From the cell containing the given text, extract its center point as (X, Y) coordinate. 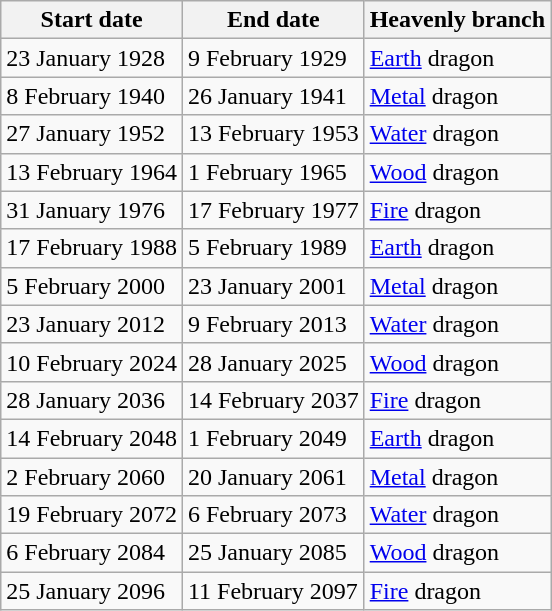
19 February 2072 (92, 515)
26 January 1941 (273, 96)
25 January 2085 (273, 553)
9 February 2013 (273, 324)
23 January 1928 (92, 58)
20 January 2061 (273, 477)
Heavenly branch (457, 20)
8 February 1940 (92, 96)
28 January 2036 (92, 400)
17 February 1988 (92, 248)
13 February 1953 (273, 134)
13 February 1964 (92, 172)
6 February 2084 (92, 553)
Start date (92, 20)
11 February 2097 (273, 591)
1 February 1965 (273, 172)
27 January 1952 (92, 134)
End date (273, 20)
23 January 2001 (273, 286)
14 February 2048 (92, 438)
14 February 2037 (273, 400)
5 February 1989 (273, 248)
28 January 2025 (273, 362)
10 February 2024 (92, 362)
25 January 2096 (92, 591)
5 February 2000 (92, 286)
17 February 1977 (273, 210)
6 February 2073 (273, 515)
2 February 2060 (92, 477)
9 February 1929 (273, 58)
31 January 1976 (92, 210)
1 February 2049 (273, 438)
23 January 2012 (92, 324)
